Return the [x, y] coordinate for the center point of the cell that contains the specified text.  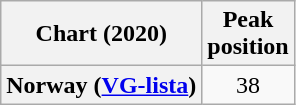
Norway (VG-lista) [102, 85]
38 [248, 85]
Peakposition [248, 34]
Chart (2020) [102, 34]
